Determine the (x, y) coordinate at the center of the cell enclosing the given text.  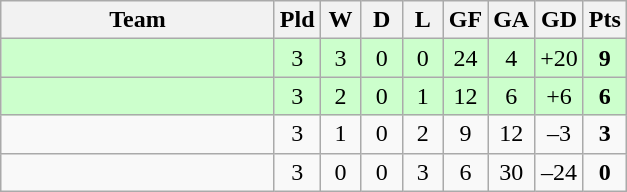
4 (512, 58)
+20 (560, 58)
–24 (560, 172)
Pts (604, 20)
30 (512, 172)
24 (465, 58)
GD (560, 20)
Pld (297, 20)
L (422, 20)
GA (512, 20)
GF (465, 20)
–3 (560, 134)
D (382, 20)
+6 (560, 96)
W (340, 20)
Team (138, 20)
